Find where the given text appears and provide that cell's center as (x, y) coordinate. 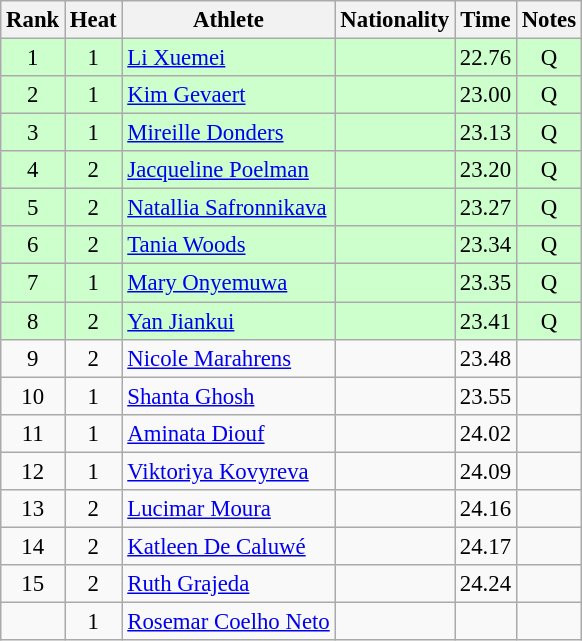
Mary Onyemuwa (228, 283)
Notes (548, 20)
Athlete (228, 20)
Rank (33, 20)
23.27 (485, 208)
Shanta Ghosh (228, 396)
Jacqueline Poelman (228, 170)
Li Xuemei (228, 58)
Ruth Grajeda (228, 584)
Yan Jiankui (228, 321)
24.09 (485, 471)
10 (33, 396)
24.24 (485, 584)
23.48 (485, 358)
24.16 (485, 509)
Natallia Safronnikava (228, 208)
Rosemar Coelho Neto (228, 621)
Tania Woods (228, 245)
Aminata Diouf (228, 433)
Time (485, 20)
Mireille Donders (228, 133)
Nationality (394, 20)
Katleen De Caluwé (228, 546)
23.13 (485, 133)
3 (33, 133)
23.41 (485, 321)
5 (33, 208)
23.35 (485, 283)
14 (33, 546)
Lucimar Moura (228, 509)
23.00 (485, 95)
15 (33, 584)
24.17 (485, 546)
23.55 (485, 396)
22.76 (485, 58)
12 (33, 471)
24.02 (485, 433)
11 (33, 433)
9 (33, 358)
23.20 (485, 170)
8 (33, 321)
Nicole Marahrens (228, 358)
7 (33, 283)
Heat (94, 20)
Viktoriya Kovyreva (228, 471)
4 (33, 170)
13 (33, 509)
Kim Gevaert (228, 95)
6 (33, 245)
23.34 (485, 245)
